Pinpoint the cell where the given text exists, returning its [x, y] midpoint coordinate. 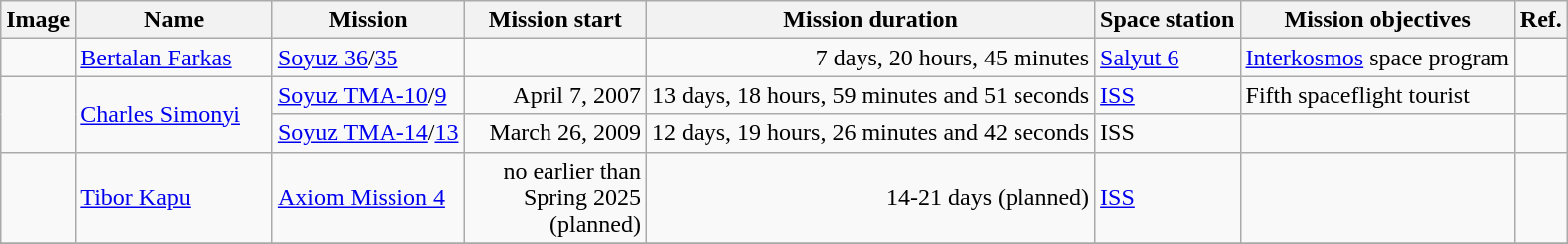
March 26, 2009 [555, 133]
April 7, 2007 [555, 95]
Mission objectives [1377, 20]
Name [175, 20]
Fifth spaceflight tourist [1377, 95]
Soyuz TMA-14/13 [368, 133]
Charles Simonyi [175, 114]
Tibor Kapu [175, 197]
Bertalan Farkas [175, 58]
7 days, 20 hours, 45 minutes [870, 58]
Axiom Mission 4 [368, 197]
Mission [368, 20]
12 days, 19 hours, 26 minutes and 42 seconds [870, 133]
Salyut 6 [1168, 58]
Soyuz TMA-10/9 [368, 95]
Space station [1168, 20]
Image [38, 20]
Ref. [1540, 20]
Mission duration [870, 20]
Mission start [555, 20]
Soyuz 36/35 [368, 58]
no earlier than Spring 2025 (planned) [555, 197]
Interkosmos space program [1377, 58]
14-21 days (planned) [870, 197]
13 days, 18 hours, 59 minutes and 51 seconds [870, 95]
